Find where the given text appears and provide that cell's center as (x, y) coordinate. 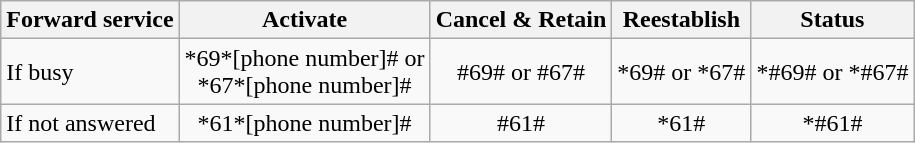
If busy (90, 72)
Cancel & Retain (521, 20)
#61# (521, 123)
Reestablish (682, 20)
*69# or *67# (682, 72)
*61*[phone number]# (304, 123)
*61# (682, 123)
*69*[phone number]# or*67*[phone number]# (304, 72)
Status (832, 20)
Activate (304, 20)
#69# or #67# (521, 72)
*#69# or *#67# (832, 72)
*#61# (832, 123)
If not answered (90, 123)
Forward service (90, 20)
